Determine the [X, Y] coordinate at the center of the cell enclosing the given text.  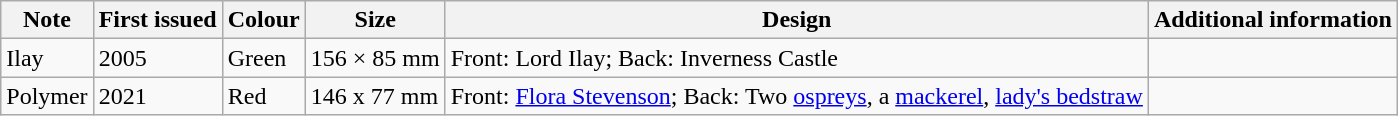
2005 [158, 58]
146 x 77 mm [375, 96]
Green [264, 58]
2021 [158, 96]
Front: Lord Ilay; Back: Inverness Castle [796, 58]
Design [796, 20]
156 × 85 mm [375, 58]
Front: Flora Stevenson; Back: Two ospreys, a mackerel, lady's bedstraw [796, 96]
Ilay [47, 58]
Additional information [1272, 20]
Note [47, 20]
First issued [158, 20]
Size [375, 20]
Polymer [47, 96]
Red [264, 96]
Colour [264, 20]
